From the cell containing the given text, extract its center point as (X, Y) coordinate. 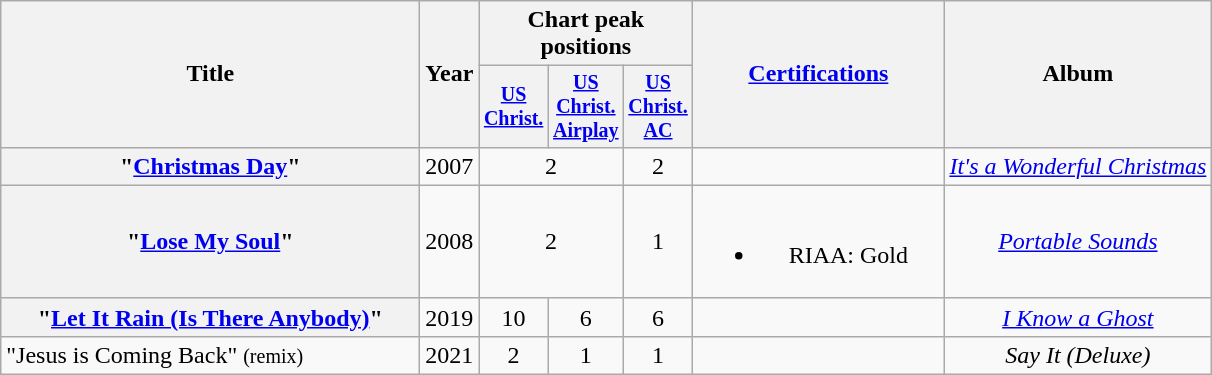
"Let It Rain (Is There Anybody)" (210, 317)
"Jesus is Coming Back" (remix) (210, 355)
Certifications (818, 74)
USChrist.AC (658, 106)
USChrist. (514, 106)
Chart peak positions (586, 34)
It's a Wonderful Christmas (1078, 166)
2021 (450, 355)
RIAA: Gold (818, 242)
US Christ. Airplay (586, 106)
10 (514, 317)
Portable Sounds (1078, 242)
2008 (450, 242)
"Christmas Day" (210, 166)
2007 (450, 166)
I Know a Ghost (1078, 317)
"Lose My Soul" (210, 242)
Year (450, 74)
Title (210, 74)
2019 (450, 317)
Album (1078, 74)
Say It (Deluxe) (1078, 355)
